Output the (x, y) coordinate of the center of the cell containing the given text.  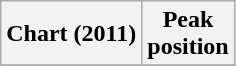
Chart (2011) (72, 34)
Peak position (188, 34)
